Output the (x, y) coordinate of the center of the cell containing the given text.  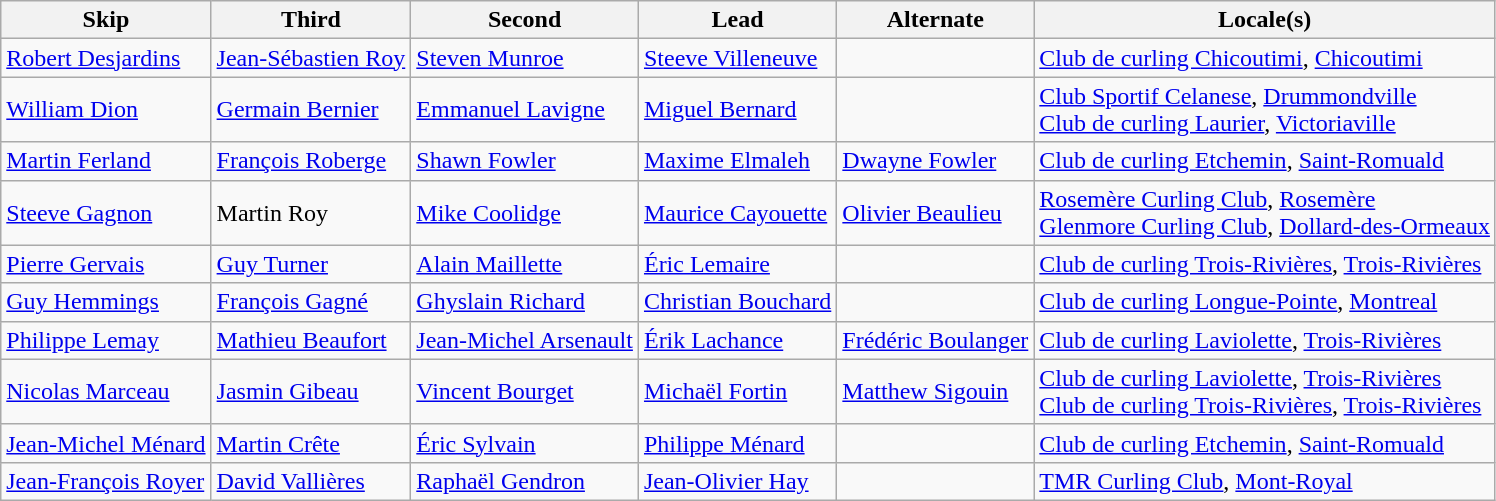
Martin Roy (311, 212)
Michaël Fortin (737, 392)
Jean-Michel Ménard (106, 443)
Guy Hemmings (106, 302)
Germain Bernier (311, 110)
Matthew Sigouin (936, 392)
Christian Bouchard (737, 302)
Mike Coolidge (525, 212)
Club de curling Longue-Pointe, Montreal (1265, 302)
François Gagné (311, 302)
Jean-François Royer (106, 481)
Éric Sylvain (525, 443)
Dwayne Fowler (936, 161)
Pierre Gervais (106, 264)
Skip (106, 20)
Club de curling Laviolette, Trois-Rivières (1265, 340)
Second (525, 20)
Frédéric Boulanger (936, 340)
Maxime Elmaleh (737, 161)
Alternate (936, 20)
Vincent Bourget (525, 392)
Rosemère Curling Club, Rosemère Glenmore Curling Club, Dollard-des-Ormeaux (1265, 212)
Steeve Villeneuve (737, 58)
Érik Lachance (737, 340)
Jasmin Gibeau (311, 392)
David Vallières (311, 481)
Club Sportif Celanese, Drummondville Club de curling Laurier, Victoriaville (1265, 110)
Alain Maillette (525, 264)
Guy Turner (311, 264)
Maurice Cayouette (737, 212)
Club de curling Trois-Rivières, Trois-Rivières (1265, 264)
Robert Desjardins (106, 58)
Shawn Fowler (525, 161)
Ghyslain Richard (525, 302)
Third (311, 20)
Miguel Bernard (737, 110)
Martin Crête (311, 443)
Jean-Sébastien Roy (311, 58)
TMR Curling Club, Mont-Royal (1265, 481)
Club de curling Chicoutimi, Chicoutimi (1265, 58)
François Roberge (311, 161)
Jean-Michel Arsenault (525, 340)
Steeve Gagnon (106, 212)
Locale(s) (1265, 20)
Raphaël Gendron (525, 481)
William Dion (106, 110)
Nicolas Marceau (106, 392)
Éric Lemaire (737, 264)
Olivier Beaulieu (936, 212)
Philippe Ménard (737, 443)
Steven Munroe (525, 58)
Emmanuel Lavigne (525, 110)
Club de curling Laviolette, Trois-Rivières Club de curling Trois-Rivières, Trois-Rivières (1265, 392)
Martin Ferland (106, 161)
Lead (737, 20)
Philippe Lemay (106, 340)
Jean-Olivier Hay (737, 481)
Mathieu Beaufort (311, 340)
